Scan for the cell matching the given text and deliver its [X, Y] coordinate at center. 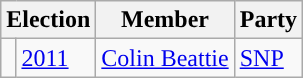
Member [165, 20]
Colin Beattie [165, 58]
2011 [56, 58]
Election [48, 20]
Party [268, 20]
SNP [268, 58]
